Pinpoint the cell where the given text exists, returning its (X, Y) midpoint coordinate. 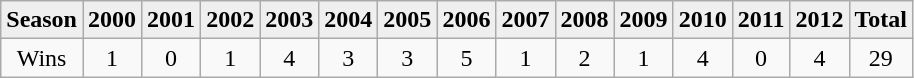
2012 (820, 20)
Wins (42, 58)
2007 (526, 20)
2010 (702, 20)
2008 (584, 20)
2011 (761, 20)
2005 (408, 20)
2006 (466, 20)
2004 (348, 20)
Season (42, 20)
29 (881, 58)
2 (584, 58)
2003 (290, 20)
2002 (230, 20)
Total (881, 20)
2000 (112, 20)
2009 (644, 20)
5 (466, 58)
2001 (172, 20)
